Detect which cell encompasses the target text, then output its [x, y] center coordinate. 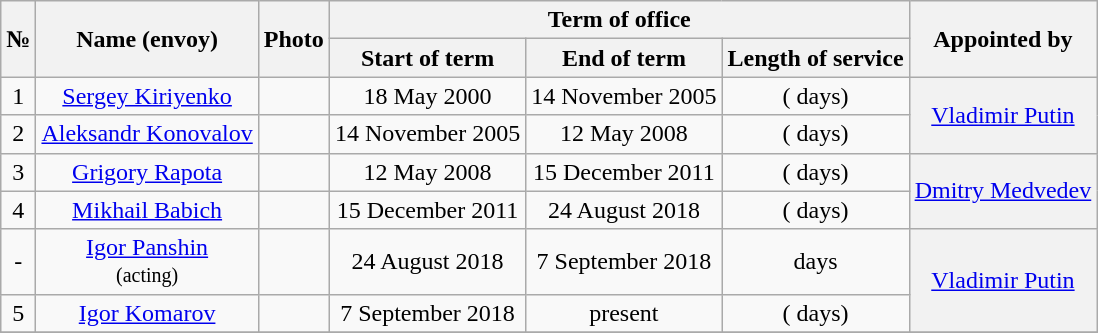
days [816, 262]
- [18, 262]
2 [18, 134]
Grigory Rapota [147, 172]
1 [18, 96]
Dmitry Medvedev [1003, 191]
Aleksandr Konovalov [147, 134]
4 [18, 210]
№ [18, 39]
Igor Komarov [147, 313]
5 [18, 313]
Mikhail Babich [147, 210]
Length of service [816, 58]
Name (envoy) [147, 39]
18 May 2000 [427, 96]
Start of term [427, 58]
End of term [624, 58]
Sergey Kiriyenko [147, 96]
Photo [294, 39]
3 [18, 172]
Igor Panshin(acting) [147, 262]
Appointed by [1003, 39]
present [624, 313]
Term of office [619, 20]
